Find where the given text appears and provide that cell's center as [x, y] coordinate. 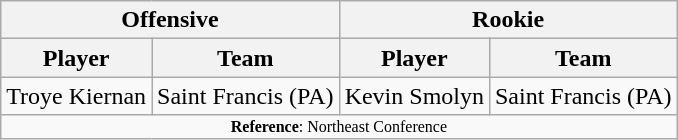
Offensive [170, 20]
Reference: Northeast Conference [339, 127]
Rookie [508, 20]
Kevin Smolyn [414, 96]
Troye Kiernan [76, 96]
